Identify which cell holds the provided text, then report its (x, y) central coordinate. 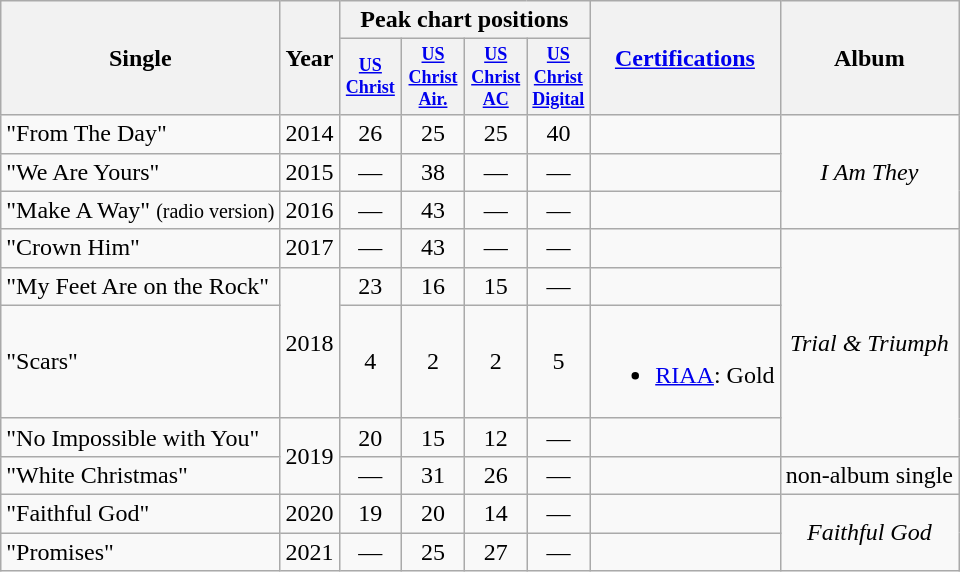
"White Christmas" (140, 475)
27 (496, 552)
Certifications (685, 58)
USChrist Air. (434, 77)
"Faithful God" (140, 513)
RIAA: Gold (685, 362)
2021 (310, 552)
Year (310, 58)
2018 (310, 342)
31 (434, 475)
16 (434, 286)
Faithful God (869, 532)
I Am They (869, 172)
US Christ Digital (558, 77)
2017 (310, 248)
2014 (310, 134)
2019 (310, 456)
40 (558, 134)
Album (869, 58)
US Christ AC (496, 77)
5 (558, 362)
12 (496, 437)
23 (370, 286)
"We Are Yours" (140, 172)
2015 (310, 172)
4 (370, 362)
Trial & Triumph (869, 342)
non-album single (869, 475)
38 (434, 172)
"From The Day" (140, 134)
"Crown Him" (140, 248)
Peak chart positions (464, 20)
"My Feet Are on the Rock" (140, 286)
"Promises" (140, 552)
Single (140, 58)
2016 (310, 210)
14 (496, 513)
"No Impossible with You" (140, 437)
19 (370, 513)
"Make A Way" (radio version) (140, 210)
"Scars" (140, 362)
USChrist (370, 77)
2020 (310, 513)
